Determine the (X, Y) coordinate at the center of the cell enclosing the given text.  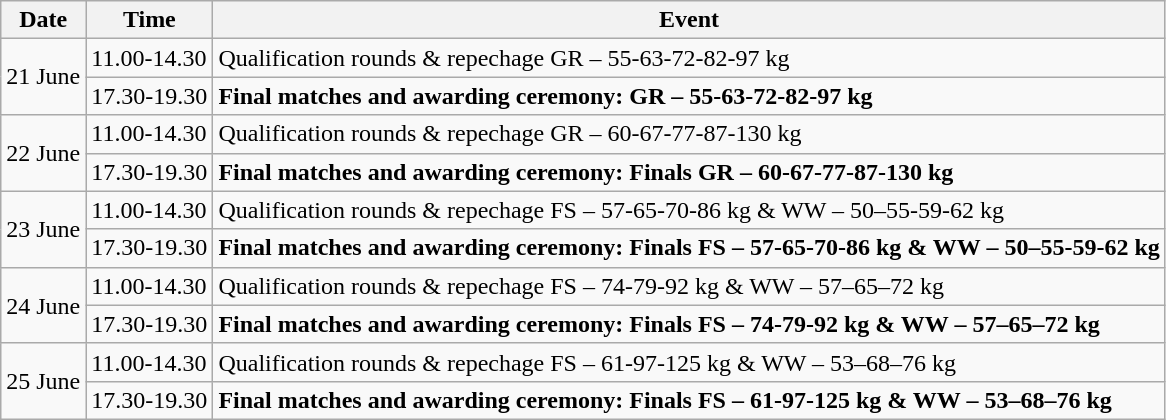
Qualification rounds & repechage FS – 74-79-92 kg & WW – 57–65–72 kg (689, 286)
22 June (44, 153)
Final matches and awarding ceremony: Finals FS – 74-79-92 kg & WW – 57–65–72 kg (689, 324)
Qualification rounds & repechage FS – 61-97-125 kg & WW – 53–68–76 kg (689, 362)
Final matches and awarding ceremony: Finals FS – 61-97-125 kg & WW – 53–68–76 kg (689, 400)
Final matches and awarding ceremony: GR – 55-63-72-82-97 kg (689, 96)
Event (689, 20)
Time (150, 20)
Qualification rounds & repechage GR – 60-67-77-87-130 kg (689, 134)
25 June (44, 381)
Qualification rounds & repechage GR – 55-63-72-82-97 kg (689, 58)
Final matches and awarding ceremony: Finals GR – 60-67-77-87-130 kg (689, 172)
Final matches and awarding ceremony: Finals FS – 57-65-70-86 kg & WW – 50–55-59-62 kg (689, 248)
24 June (44, 305)
Qualification rounds & repechage FS – 57-65-70-86 kg & WW – 50–55-59-62 kg (689, 210)
23 June (44, 229)
Date (44, 20)
21 June (44, 77)
